Provide the (x, y) coordinate of the cell's center where the given text is located.  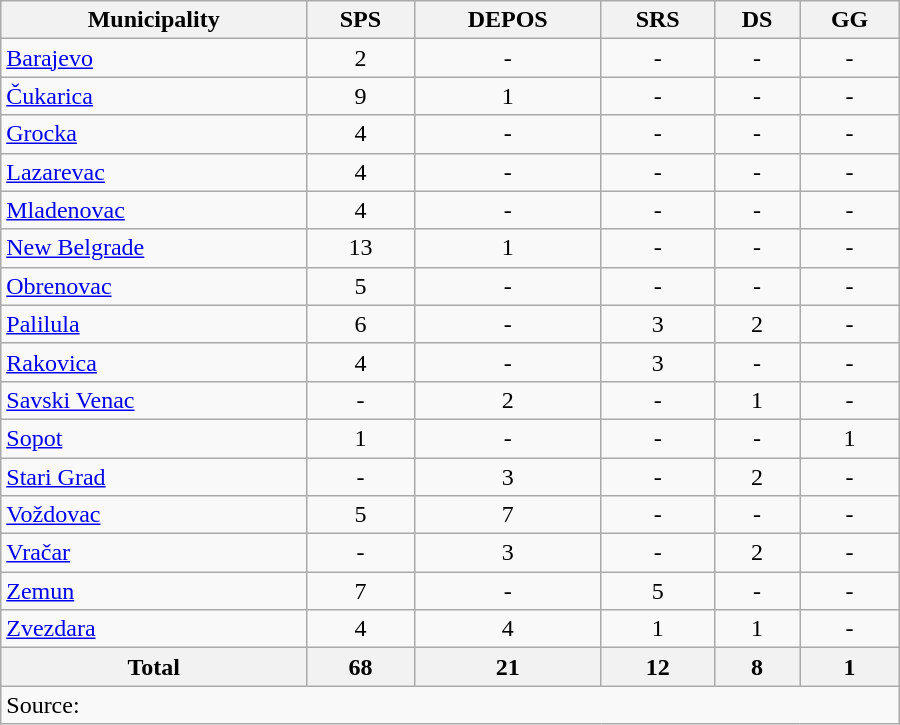
DS (757, 20)
Palilula (154, 324)
Grocka (154, 134)
Stari Grad (154, 477)
Total (154, 667)
Vračar (154, 553)
12 (658, 667)
9 (361, 96)
Mladenovac (154, 210)
Lazarevac (154, 172)
Barajevo (154, 58)
Sopot (154, 438)
68 (361, 667)
13 (361, 248)
Savski Venac (154, 400)
Zvezdara (154, 629)
New Belgrade (154, 248)
6 (361, 324)
Voždovac (154, 515)
SRS (658, 20)
Rakovica (154, 362)
21 (508, 667)
8 (757, 667)
Obrenovac (154, 286)
Zemun (154, 591)
DEPOS (508, 20)
GG (850, 20)
Source: (450, 705)
Municipality (154, 20)
SPS (361, 20)
Čukarica (154, 96)
